Pinpoint the cell where the given text exists, returning its (x, y) midpoint coordinate. 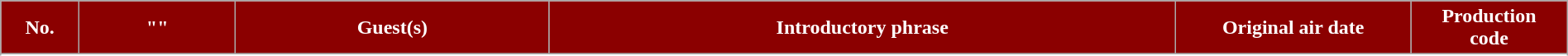
Original air date (1293, 28)
"" (157, 28)
Introductory phrase (863, 28)
Guest(s) (392, 28)
Production code (1489, 28)
No. (40, 28)
